Return the (X, Y) coordinate for the center point of the cell that contains the specified text.  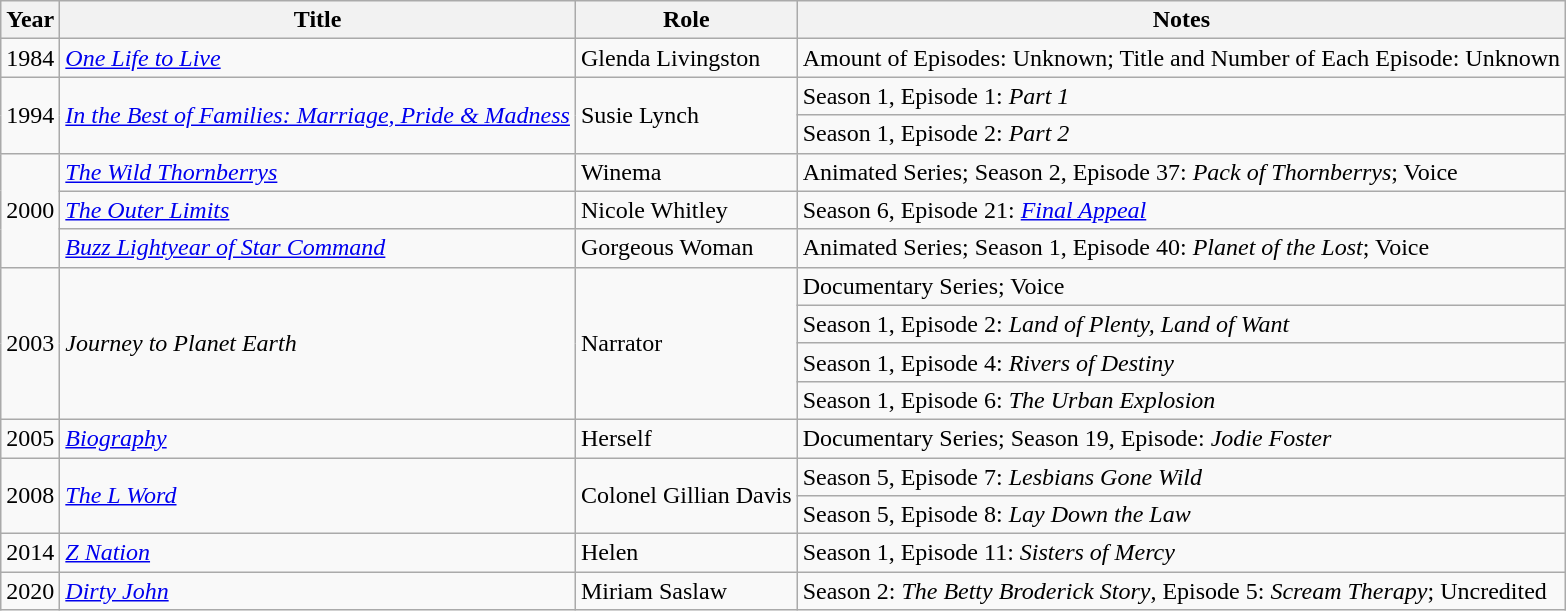
2005 (30, 438)
Herself (686, 438)
In the Best of Families: Marriage, Pride & Madness (318, 115)
Journey to Planet Earth (318, 343)
Miriam Saslaw (686, 591)
The Outer Limits (318, 210)
Dirty John (318, 591)
Notes (1181, 20)
Season 6, Episode 21: Final Appeal (1181, 210)
1984 (30, 58)
2014 (30, 553)
Season 5, Episode 8: Lay Down the Law (1181, 515)
Year (30, 20)
One Life to Live (318, 58)
Documentary Series; Season 19, Episode: Jodie Foster (1181, 438)
Season 1, Episode 4: Rivers of Destiny (1181, 362)
Season 1, Episode 11: Sisters of Mercy (1181, 553)
Susie Lynch (686, 115)
Season 2: The Betty Broderick Story, Episode 5: Scream Therapy; Uncredited (1181, 591)
Role (686, 20)
Helen (686, 553)
Buzz Lightyear of Star Command (318, 248)
Season 1, Episode 2: Part 2 (1181, 134)
2020 (30, 591)
Nicole Whitley (686, 210)
1994 (30, 115)
Biography (318, 438)
2008 (30, 496)
Season 1, Episode 6: The Urban Explosion (1181, 400)
Animated Series; Season 2, Episode 37: Pack of Thornberrys; Voice (1181, 172)
Colonel Gillian Davis (686, 496)
Narrator (686, 343)
2003 (30, 343)
Season 1, Episode 1: Part 1 (1181, 96)
2000 (30, 210)
Gorgeous Woman (686, 248)
Amount of Episodes: Unknown; Title and Number of Each Episode: Unknown (1181, 58)
The Wild Thornberrys (318, 172)
Z Nation (318, 553)
The L Word (318, 496)
Documentary Series; Voice (1181, 286)
Season 1, Episode 2: Land of Plenty, Land of Want (1181, 324)
Winema (686, 172)
Glenda Livingston (686, 58)
Season 5, Episode 7: Lesbians Gone Wild (1181, 477)
Title (318, 20)
Animated Series; Season 1, Episode 40: Planet of the Lost; Voice (1181, 248)
